Search for the cell housing the specified text and yield its [x, y] center coordinate. 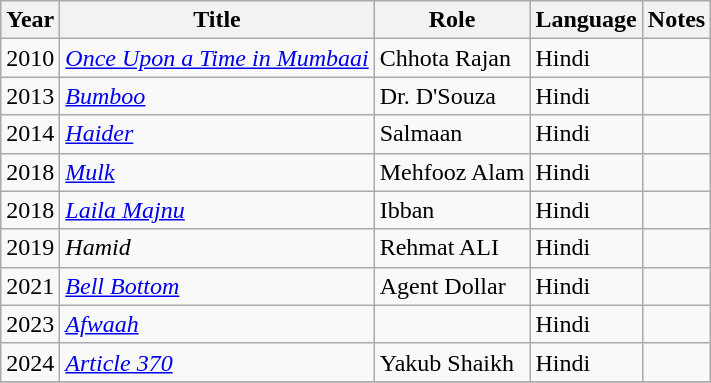
2023 [30, 324]
Afwaah [217, 324]
Notes [676, 20]
Bell Bottom [217, 286]
Title [217, 20]
Article 370 [217, 362]
Mulk [217, 172]
Laila Majnu [217, 210]
Haider [217, 134]
Mehfooz Alam [452, 172]
2021 [30, 286]
2014 [30, 134]
Once Upon a Time in Mumbaai [217, 58]
Bumboo [217, 96]
Ibban [452, 210]
Role [452, 20]
Agent Dollar [452, 286]
Rehmat ALI [452, 248]
2013 [30, 96]
Yakub Shaikh [452, 362]
Salmaan [452, 134]
Language [586, 20]
Chhota Rajan [452, 58]
2024 [30, 362]
2019 [30, 248]
2010 [30, 58]
Hamid [217, 248]
Dr. D'Souza [452, 96]
Year [30, 20]
